Identify which cell holds the provided text, then report its (X, Y) central coordinate. 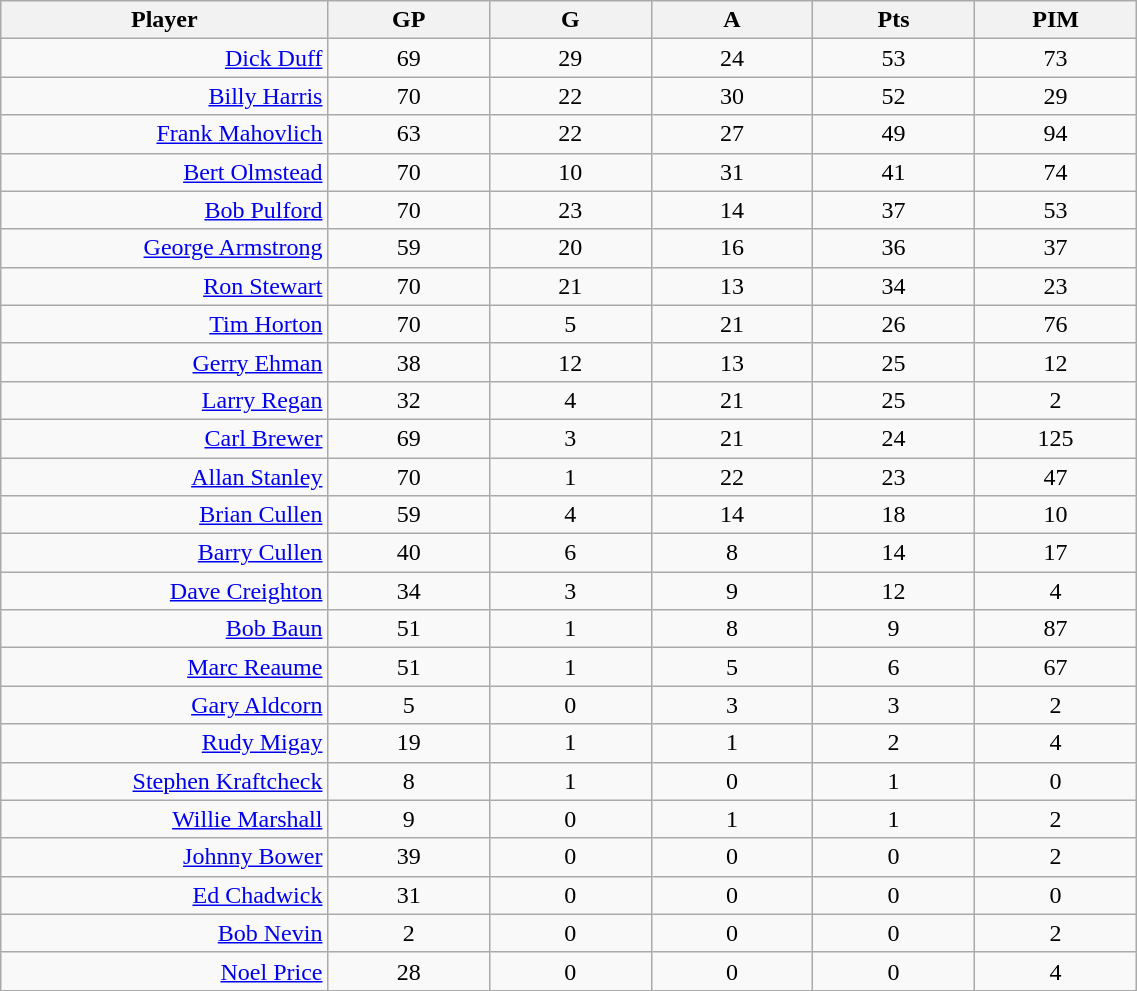
30 (732, 96)
Larry Regan (164, 400)
47 (1056, 477)
Bert Olmstead (164, 172)
Tim Horton (164, 324)
87 (1056, 629)
GP (409, 20)
G (571, 20)
Ed Chadwick (164, 895)
19 (409, 743)
74 (1056, 172)
Allan Stanley (164, 477)
Johnny Bower (164, 857)
Frank Mahovlich (164, 134)
Dave Creighton (164, 591)
52 (894, 96)
28 (409, 971)
Dick Duff (164, 58)
Rudy Migay (164, 743)
36 (894, 248)
Pts (894, 20)
Carl Brewer (164, 438)
38 (409, 362)
125 (1056, 438)
PIM (1056, 20)
20 (571, 248)
63 (409, 134)
49 (894, 134)
16 (732, 248)
40 (409, 553)
Stephen Kraftcheck (164, 781)
27 (732, 134)
Gerry Ehman (164, 362)
67 (1056, 667)
73 (1056, 58)
39 (409, 857)
Barry Cullen (164, 553)
Ron Stewart (164, 286)
George Armstrong (164, 248)
17 (1056, 553)
Noel Price (164, 971)
41 (894, 172)
Bob Pulford (164, 210)
18 (894, 515)
Willie Marshall (164, 819)
76 (1056, 324)
Gary Aldcorn (164, 705)
A (732, 20)
94 (1056, 134)
Marc Reaume (164, 667)
Player (164, 20)
26 (894, 324)
Billy Harris (164, 96)
Bob Baun (164, 629)
Brian Cullen (164, 515)
32 (409, 400)
Bob Nevin (164, 933)
